Capture the cell that displays the provided text and extract its (x, y) central coordinate. 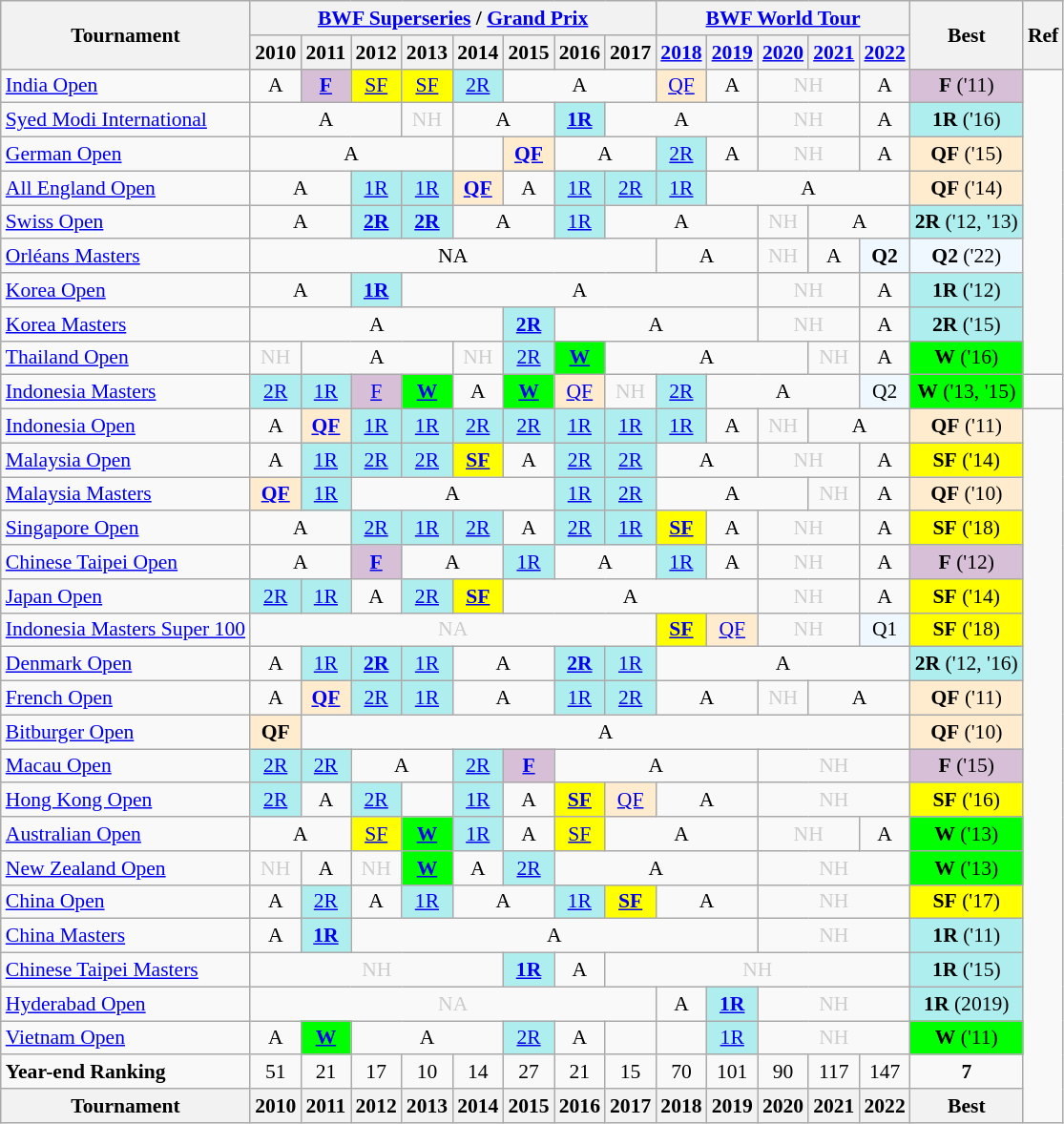
Indonesia Masters Super 100 (126, 630)
India Open (126, 86)
Vietnam Open (126, 1038)
SF ('16) (967, 801)
Q1 (884, 630)
China Open (126, 902)
F ('11) (967, 86)
All England Open (126, 188)
BWF Superseries / Grand Prix (452, 18)
2R ('12, '13) (967, 222)
147 (884, 1072)
New Zealand Open (126, 868)
2R ('15) (967, 324)
Indonesia Masters (126, 392)
15 (630, 1072)
101 (733, 1072)
Hyderabad Open (126, 1004)
Bitburger Open (126, 732)
Indonesia Open (126, 427)
F ('12) (967, 562)
Singapore Open (126, 529)
27 (529, 1072)
14 (477, 1072)
Ref (1043, 34)
Syed Modi International (126, 120)
70 (681, 1072)
Thailand Open (126, 358)
Japan Open (126, 596)
Q2 ('22) (967, 257)
Australian Open (126, 834)
W ('13, '15) (967, 392)
10 (428, 1072)
Macau Open (126, 766)
BWF World Tour (782, 18)
7 (967, 1072)
Chinese Taipei Masters (126, 970)
Denmark Open (126, 664)
Malaysia Open (126, 460)
1R ('15) (967, 970)
1R ('11) (967, 936)
Orléans Masters (126, 257)
SF ('17) (967, 902)
W ('11) (967, 1038)
17 (376, 1072)
117 (834, 1072)
Korea Open (126, 290)
1R ('16) (967, 120)
90 (782, 1072)
1R (2019) (967, 1004)
Year-end Ranking (126, 1072)
51 (275, 1072)
QF ('15) (967, 155)
Korea Masters (126, 324)
Hong Kong Open (126, 801)
W ('16) (967, 358)
F ('15) (967, 766)
Malaysia Masters (126, 494)
Swiss Open (126, 222)
German Open (126, 155)
2R ('12, '16) (967, 664)
1R ('12) (967, 290)
China Masters (126, 936)
Chinese Taipei Open (126, 562)
French Open (126, 698)
QF ('14) (967, 188)
